Return [X, Y] of the center of cell containing provided text 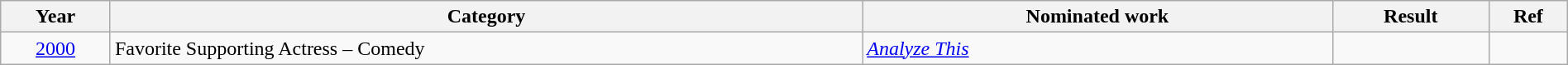
2000 [56, 48]
Analyze This [1097, 48]
Year [56, 17]
Ref [1528, 17]
Category [486, 17]
Nominated work [1097, 17]
Favorite Supporting Actress – Comedy [486, 48]
Result [1411, 17]
